Scan for the cell matching the given text and deliver its [X, Y] coordinate at center. 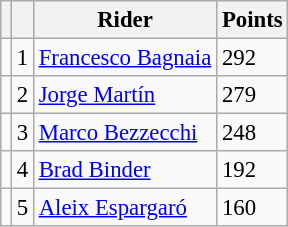
292 [252, 58]
192 [252, 170]
279 [252, 95]
2 [22, 95]
Marco Bezzecchi [124, 133]
3 [22, 133]
5 [22, 208]
Brad Binder [124, 170]
1 [22, 58]
Francesco Bagnaia [124, 58]
160 [252, 208]
Aleix Espargaró [124, 208]
Points [252, 20]
4 [22, 170]
248 [252, 133]
Jorge Martín [124, 95]
Rider [124, 20]
